Output the (x, y) coordinate of the center of the cell containing the given text.  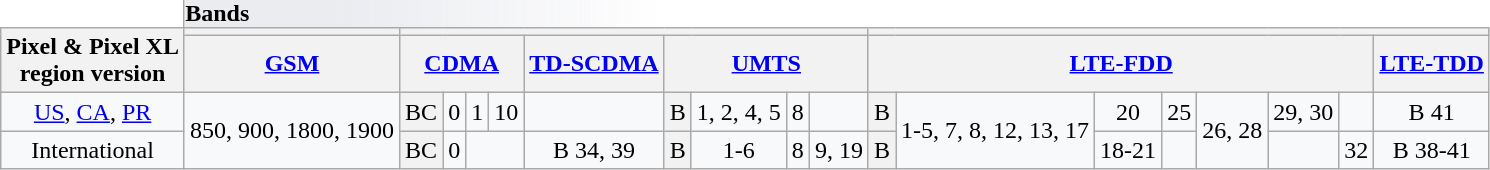
B 38-41 (1432, 150)
Bands (526, 14)
Pixel & Pixel XLregion version (93, 60)
US, CA, PR (93, 112)
10 (506, 112)
32 (1356, 150)
29, 30 (1304, 112)
1-6 (738, 150)
B 34, 39 (594, 150)
GSM (292, 64)
LTE-FDD (1120, 64)
1-5, 7, 8, 12, 13, 17 (996, 131)
850, 900, 1800, 1900 (292, 131)
26, 28 (1232, 131)
1 (478, 112)
18-21 (1128, 150)
UMTS (766, 64)
CDMA (462, 64)
LTE-TDD (1432, 64)
1, 2, 4, 5 (738, 112)
B 41 (1432, 112)
20 (1128, 112)
TD-SCDMA (594, 64)
International (93, 150)
9, 19 (838, 150)
25 (1180, 112)
